Find where the given text appears and provide that cell's center as (X, Y) coordinate. 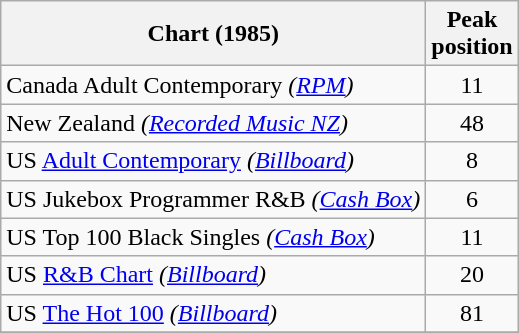
US Top 100 Black Singles (Cash Box) (214, 237)
48 (472, 123)
US The Hot 100 (Billboard) (214, 313)
Chart (1985) (214, 34)
81 (472, 313)
Canada Adult Contemporary (RPM) (214, 85)
Peakposition (472, 34)
20 (472, 275)
New Zealand (Recorded Music NZ) (214, 123)
8 (472, 161)
6 (472, 199)
US Adult Contemporary (Billboard) (214, 161)
US R&B Chart (Billboard) (214, 275)
US Jukebox Programmer R&B (Cash Box) (214, 199)
